For the text-containing cell, return its midpoint in [x, y] coordinate format. 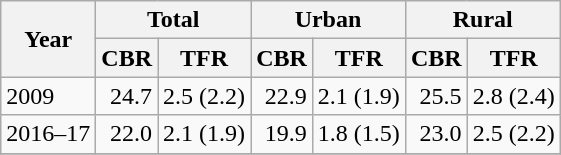
Year [48, 39]
Urban [328, 20]
2016–17 [48, 134]
Total [174, 20]
22.0 [127, 134]
Rural [482, 20]
24.7 [127, 96]
22.9 [282, 96]
19.9 [282, 134]
2.8 (2.4) [514, 96]
23.0 [436, 134]
2009 [48, 96]
1.8 (1.5) [358, 134]
25.5 [436, 96]
